Find where the given text appears and provide that cell's center as (x, y) coordinate. 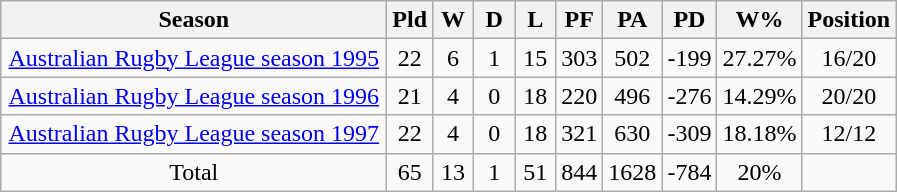
L (536, 20)
W (454, 20)
PF (580, 20)
Australian Rugby League season 1997 (194, 134)
220 (580, 96)
Position (849, 20)
-309 (690, 134)
20/20 (849, 96)
303 (580, 58)
13 (454, 172)
20% (760, 172)
Pld (410, 20)
Total (194, 172)
51 (536, 172)
1628 (632, 172)
Season (194, 20)
W% (760, 20)
12/12 (849, 134)
16/20 (849, 58)
27.27% (760, 58)
844 (580, 172)
Australian Rugby League season 1996 (194, 96)
321 (580, 134)
-199 (690, 58)
-276 (690, 96)
6 (454, 58)
-784 (690, 172)
PA (632, 20)
502 (632, 58)
496 (632, 96)
15 (536, 58)
D (494, 20)
21 (410, 96)
PD (690, 20)
630 (632, 134)
18.18% (760, 134)
Australian Rugby League season 1995 (194, 58)
14.29% (760, 96)
65 (410, 172)
